Return the (x, y) coordinate for the center point of the cell that contains the specified text.  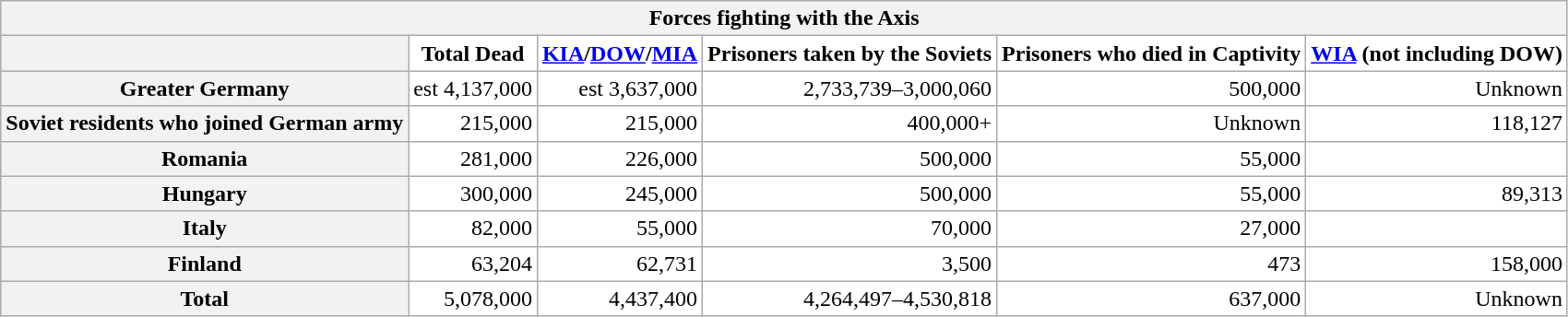
est 3,637,000 (620, 88)
226,000 (620, 158)
245,000 (620, 194)
70,000 (850, 229)
Prisoners taken by the Soviets (850, 53)
62,731 (620, 264)
KIA/DOW/MIA (620, 53)
281,000 (473, 158)
Finland (205, 264)
118,127 (1437, 123)
27,000 (1151, 229)
89,313 (1437, 194)
63,204 (473, 264)
473 (1151, 264)
Romania (205, 158)
300,000 (473, 194)
637,000 (1151, 299)
2,733,739–3,000,060 (850, 88)
Total (205, 299)
Italy (205, 229)
4,437,400 (620, 299)
5,078,000 (473, 299)
Total Dead (473, 53)
400,000+ (850, 123)
Hungary (205, 194)
4,264,497–4,530,818 (850, 299)
WIA (not including DOW) (1437, 53)
Greater Germany (205, 88)
3,500 (850, 264)
est 4,137,000 (473, 88)
Soviet residents who joined German army (205, 123)
158,000 (1437, 264)
Prisoners who died in Captivity (1151, 53)
Forces fighting with the Axis (784, 18)
82,000 (473, 229)
